Determine the (x, y) coordinate at the center of the cell enclosing the given text.  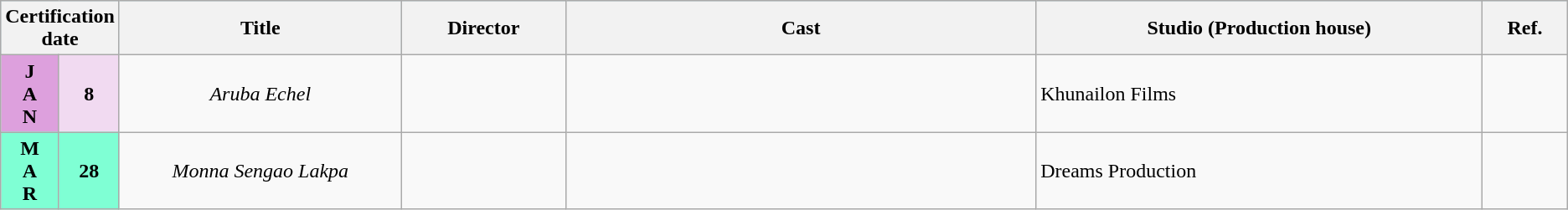
28 (89, 171)
Studio (Production house) (1260, 28)
Title (260, 28)
JAN (30, 94)
Ref. (1524, 28)
Certification date (60, 28)
Director (483, 28)
8 (89, 94)
Monna Sengao Lakpa (260, 171)
Dreams Production (1260, 171)
Khunailon Films (1260, 94)
MAR (30, 171)
Aruba Echel (260, 94)
Cast (801, 28)
